For the text-containing cell, return its midpoint in [X, Y] coordinate format. 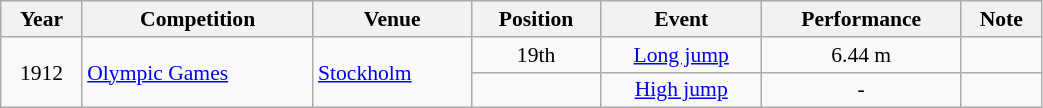
High jump [682, 90]
1912 [42, 72]
Olympic Games [198, 72]
Long jump [682, 55]
Venue [392, 19]
Event [682, 19]
19th [536, 55]
- [862, 90]
Position [536, 19]
Year [42, 19]
Note [1002, 19]
6.44 m [862, 55]
Performance [862, 19]
Competition [198, 19]
Stockholm [392, 72]
